Find where the given text appears and provide that cell's center as [X, Y] coordinate. 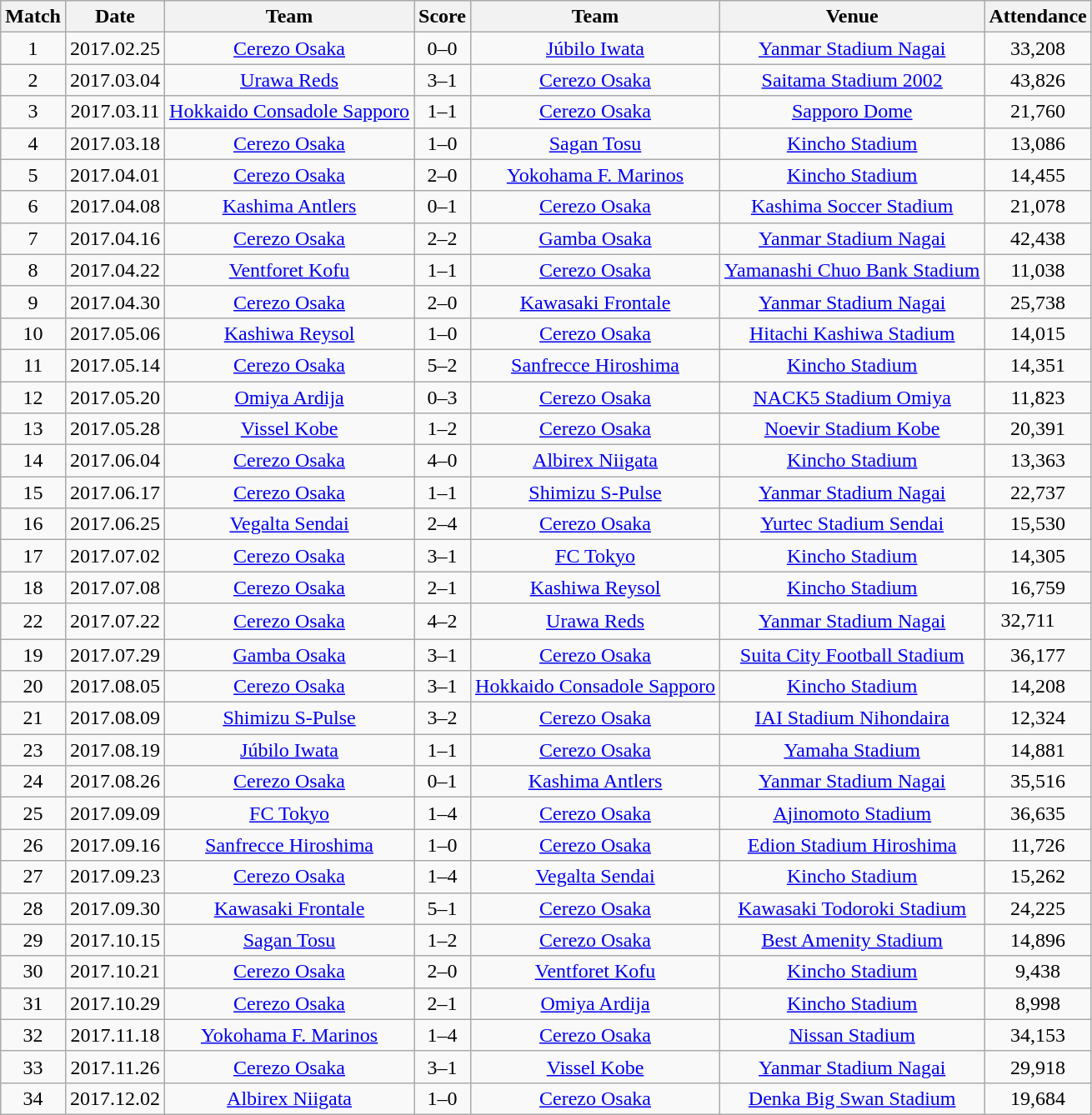
10 [33, 333]
13 [33, 429]
12,324 [1038, 718]
Yamaha Stadium [852, 750]
9 [33, 302]
Date [115, 17]
Noevir Stadium Kobe [852, 429]
14,305 [1038, 556]
2017.05.20 [115, 397]
20 [33, 687]
36,635 [1038, 813]
11,038 [1038, 270]
0–3 [443, 397]
2017.09.23 [115, 877]
2017.08.09 [115, 718]
16 [33, 524]
34 [33, 1098]
2017.08.26 [115, 782]
4–0 [443, 461]
Kashima Soccer Stadium [852, 207]
19 [33, 654]
6 [33, 207]
2017.07.02 [115, 556]
15,530 [1038, 524]
33 [33, 1067]
3–2 [443, 718]
9,438 [1038, 972]
32,711 [1038, 622]
4 [33, 143]
12 [33, 397]
2 [33, 80]
24,225 [1038, 908]
2017.08.19 [115, 750]
28 [33, 908]
2017.04.01 [115, 175]
2017.03.18 [115, 143]
2017.04.30 [115, 302]
Nissan Stadium [852, 1035]
0–0 [443, 48]
25 [33, 813]
2017.06.25 [115, 524]
2017.05.28 [115, 429]
13,086 [1038, 143]
14 [33, 461]
Suita City Football Stadium [852, 654]
14,455 [1038, 175]
25,738 [1038, 302]
7 [33, 238]
21,078 [1038, 207]
Score [443, 17]
Best Amenity Stadium [852, 940]
30 [33, 972]
11,823 [1038, 397]
2017.05.06 [115, 333]
14,351 [1038, 365]
Denka Big Swan Stadium [852, 1098]
43,826 [1038, 80]
2017.12.02 [115, 1098]
35,516 [1038, 782]
2017.11.18 [115, 1035]
2017.10.21 [115, 972]
Saitama Stadium 2002 [852, 80]
14,015 [1038, 333]
Match [33, 17]
16,759 [1038, 587]
2017.07.08 [115, 587]
21,760 [1038, 112]
NACK5 Stadium Omiya [852, 397]
42,438 [1038, 238]
24 [33, 782]
2017.03.11 [115, 112]
2017.04.16 [115, 238]
5–1 [443, 908]
1 [33, 48]
22,737 [1038, 492]
2017.04.22 [115, 270]
18 [33, 587]
26 [33, 845]
2017.10.29 [115, 1003]
33,208 [1038, 48]
Yurtec Stadium Sendai [852, 524]
2017.06.17 [115, 492]
22 [33, 622]
2017.09.16 [115, 845]
IAI Stadium Nihondaira [852, 718]
31 [33, 1003]
36,177 [1038, 654]
2017.04.08 [115, 207]
29,918 [1038, 1067]
8,998 [1038, 1003]
2017.05.14 [115, 365]
2017.07.22 [115, 622]
2017.08.05 [115, 687]
11 [33, 365]
2017.09.30 [115, 908]
Hitachi Kashiwa Stadium [852, 333]
Edion Stadium Hiroshima [852, 845]
2017.06.04 [115, 461]
32 [33, 1035]
5–2 [443, 365]
2–4 [443, 524]
27 [33, 877]
Yamanashi Chuo Bank Stadium [852, 270]
21 [33, 718]
Venue [852, 17]
17 [33, 556]
2017.03.04 [115, 80]
14,896 [1038, 940]
2017.11.26 [115, 1067]
13,363 [1038, 461]
4–2 [443, 622]
29 [33, 940]
Attendance [1038, 17]
20,391 [1038, 429]
14,208 [1038, 687]
2–2 [443, 238]
2017.09.09 [115, 813]
14,881 [1038, 750]
15 [33, 492]
8 [33, 270]
Sapporo Dome [852, 112]
11,726 [1038, 845]
15,262 [1038, 877]
3 [33, 112]
19,684 [1038, 1098]
23 [33, 750]
34,153 [1038, 1035]
Ajinomoto Stadium [852, 813]
Kawasaki Todoroki Stadium [852, 908]
2017.07.29 [115, 654]
2017.10.15 [115, 940]
5 [33, 175]
2017.02.25 [115, 48]
